Return the (X, Y) coordinate for the center point of the cell that contains the specified text.  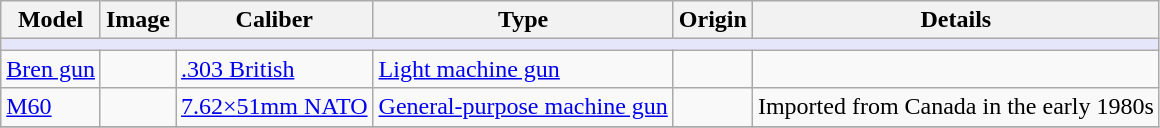
Caliber (275, 20)
General-purpose machine gun (523, 107)
Bren gun (51, 69)
Image (138, 20)
Details (956, 20)
M60 (51, 107)
Origin (712, 20)
Model (51, 20)
Light machine gun (523, 69)
.303 British (275, 69)
7.62×51mm NATO (275, 107)
Imported from Canada in the early 1980s (956, 107)
Type (523, 20)
